Scan for the cell matching the given text and deliver its [X, Y] coordinate at center. 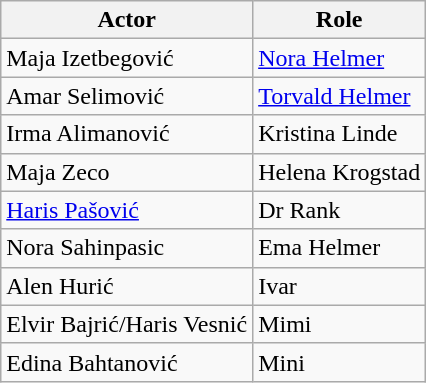
Edina Bahtanović [127, 362]
Ivar [340, 286]
Nora Helmer [340, 58]
Nora Sahinpasic [127, 248]
Dr Rank [340, 210]
Ema Helmer [340, 248]
Helena Krogstad [340, 172]
Torvald Helmer [340, 96]
Actor [127, 20]
Maja Zeco [127, 172]
Mimi [340, 324]
Mini [340, 362]
Irma Alimanović [127, 134]
Kristina Linde [340, 134]
Amar Selimović [127, 96]
Alen Hurić [127, 286]
Role [340, 20]
Maja Izetbegović [127, 58]
Elvir Bajrić/Haris Vesnić [127, 324]
Haris Pašović [127, 210]
